For the text-containing cell, return its midpoint in [x, y] coordinate format. 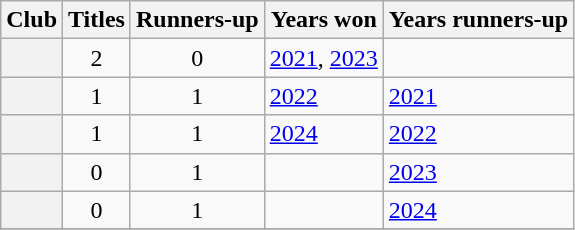
2021, 2023 [324, 58]
Club [32, 20]
Runners-up [197, 20]
2 [97, 58]
2023 [478, 172]
Years won [324, 20]
2021 [478, 96]
Titles [97, 20]
Years runners-up [478, 20]
